Output the (x, y) coordinate of the center of the cell containing the given text.  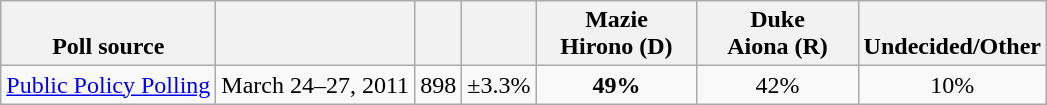
Undecided/Other (952, 34)
MazieHirono (D) (616, 34)
898 (438, 85)
March 24–27, 2011 (316, 85)
DukeAiona (R) (778, 34)
42% (778, 85)
Poll source (108, 34)
Public Policy Polling (108, 85)
10% (952, 85)
49% (616, 85)
±3.3% (499, 85)
